Detect which cell encompasses the target text, then output its [X, Y] center coordinate. 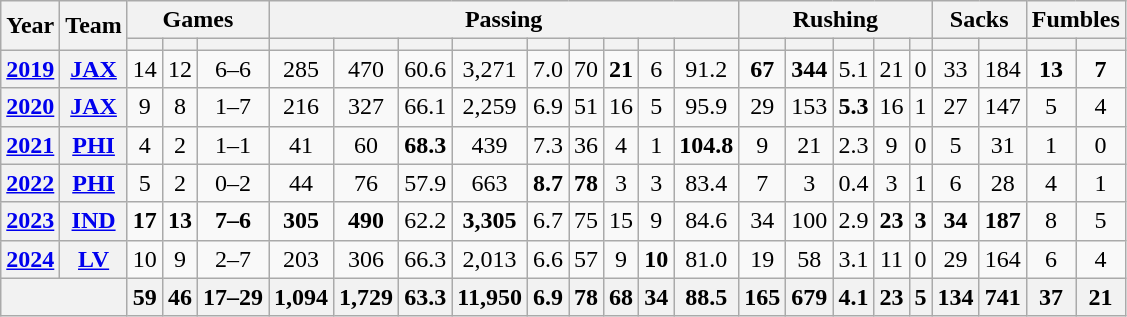
15 [622, 221]
70 [586, 69]
134 [956, 297]
66.1 [426, 107]
147 [1002, 107]
2019 [30, 69]
0.4 [854, 183]
14 [144, 69]
1–7 [232, 107]
75 [586, 221]
Games [198, 20]
2.9 [854, 221]
19 [762, 259]
28 [1002, 183]
46 [180, 297]
2024 [30, 259]
33 [956, 69]
663 [490, 183]
3,271 [490, 69]
37 [1051, 297]
11,950 [490, 297]
31 [1002, 145]
11 [892, 259]
IND [94, 221]
2.3 [854, 145]
Year [30, 26]
67 [762, 69]
3.1 [854, 259]
5.1 [854, 69]
153 [810, 107]
104.8 [706, 145]
60 [366, 145]
470 [366, 69]
344 [810, 69]
6.6 [548, 259]
41 [302, 145]
81.0 [706, 259]
100 [810, 221]
305 [302, 221]
0–2 [232, 183]
68 [622, 297]
679 [810, 297]
2021 [30, 145]
2020 [30, 107]
51 [586, 107]
Fumbles [1076, 20]
60.6 [426, 69]
2,013 [490, 259]
216 [302, 107]
5.3 [854, 107]
7–6 [232, 221]
184 [1002, 69]
66.3 [426, 259]
LV [94, 259]
Team [94, 26]
84.6 [706, 221]
165 [762, 297]
59 [144, 297]
203 [302, 259]
187 [1002, 221]
327 [366, 107]
306 [366, 259]
2022 [30, 183]
Passing [504, 20]
83.4 [706, 183]
1,094 [302, 297]
76 [366, 183]
27 [956, 107]
2,259 [490, 107]
2023 [30, 221]
6–6 [232, 69]
57.9 [426, 183]
58 [810, 259]
164 [1002, 259]
285 [302, 69]
741 [1002, 297]
3,305 [490, 221]
1,729 [366, 297]
68.3 [426, 145]
17–29 [232, 297]
62.2 [426, 221]
7.0 [548, 69]
6.7 [548, 221]
88.5 [706, 297]
44 [302, 183]
17 [144, 221]
1–1 [232, 145]
36 [586, 145]
Sacks [979, 20]
12 [180, 69]
63.3 [426, 297]
490 [366, 221]
2–7 [232, 259]
57 [586, 259]
4.1 [854, 297]
439 [490, 145]
7.3 [548, 145]
95.9 [706, 107]
91.2 [706, 69]
8.7 [548, 183]
Rushing [836, 20]
